Return the [x, y] coordinate for the center point of the cell that contains the specified text.  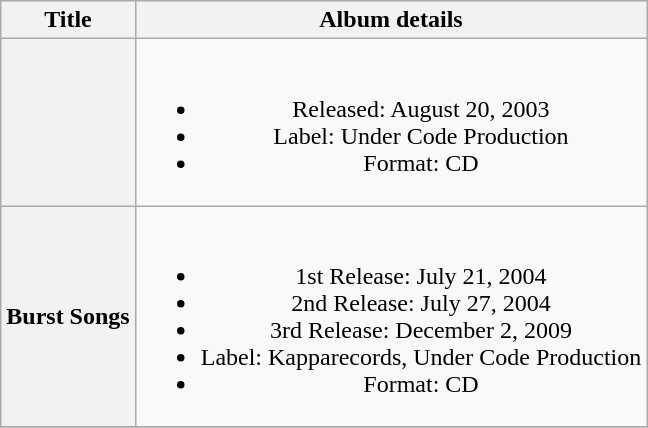
Burst Songs [68, 316]
Released: August 20, 2003Label: Under Code ProductionFormat: CD [391, 122]
Title [68, 20]
1st Release: July 21, 20042nd Release: July 27, 20043rd Release: December 2, 2009Label: Kapparecords, Under Code ProductionFormat: CD [391, 316]
Album details [391, 20]
